Capture the cell that displays the provided text and extract its (x, y) central coordinate. 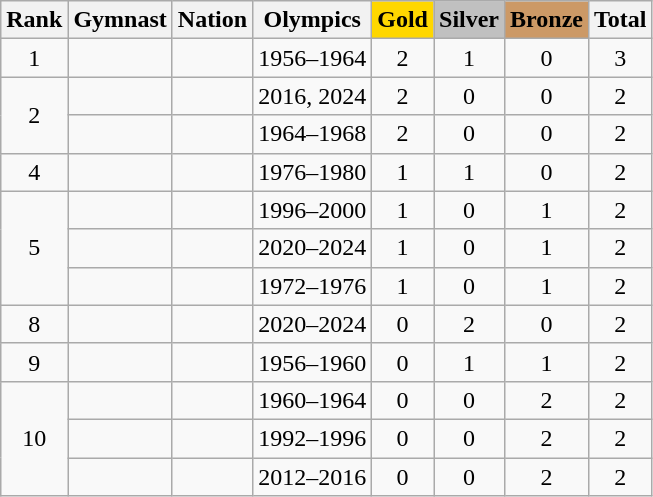
2016, 2024 (312, 96)
9 (34, 362)
1956–1960 (312, 362)
Silver (470, 20)
1976–1980 (312, 172)
10 (34, 438)
1996–2000 (312, 210)
1972–1976 (312, 286)
Nation (212, 20)
Total (621, 20)
1960–1964 (312, 400)
5 (34, 248)
1956–1964 (312, 58)
4 (34, 172)
Rank (34, 20)
Bronze (547, 20)
3 (621, 58)
1964–1968 (312, 134)
Gymnast (120, 20)
1992–1996 (312, 438)
8 (34, 324)
2012–2016 (312, 477)
Gold (403, 20)
Olympics (312, 20)
